Extract the (x, y) coordinate from the center of the cell holding the provided text.  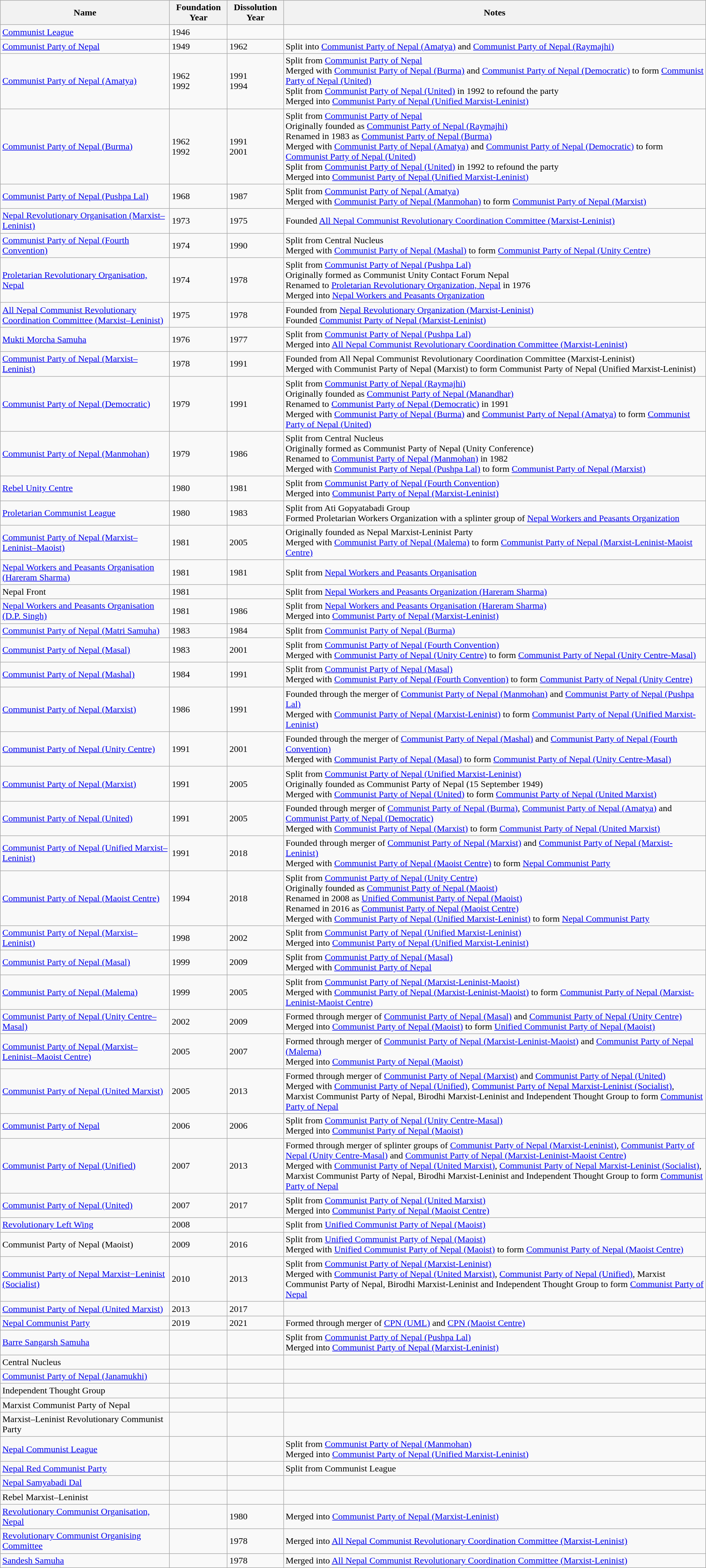
Nepal Workers and Peasants Organisation (D.P. Singh) (85, 611)
Communist Party of Nepal (Maoist Centre) (85, 898)
Communist Party of Nepal (Unity Centre–Masal) (85, 1022)
Nepal Front (85, 592)
2008 (198, 1225)
2010 (198, 1279)
Proletarian Communist League (85, 513)
Merged into Communist Party of Nepal (Marxist-Leninist) (495, 1517)
Communist Party of Nepal Marxist−Leninist (Socialist) (85, 1279)
Communist Party of Nepal (Burma) (85, 146)
Split from Communist Party of Nepal (Unity Centre-Masal)Merged into Communist Party of Nepal (Maoist) (495, 1126)
Nepal Samyabadi Dal (85, 1483)
2019 (198, 1323)
1977 (256, 339)
Proletarian Revolutionary Organisation, Nepal (85, 280)
1976 (198, 339)
1949 (198, 46)
2016 (256, 1244)
Split from Unified Communist Party of Nepal (Maoist) (495, 1225)
2021 (256, 1323)
Split from Communist Party of Nepal (Amatya)Merged with Communist Party of Nepal (Manmohan) to form Communist Party of Nepal (Marxist) (495, 196)
1994 (198, 898)
Communist Party of Nepal (Amatya) (85, 81)
Split from Communist Party of Nepal (Burma) (495, 631)
Split into Communist Party of Nepal (Amatya) and Communist Party of Nepal (Raymajhi) (495, 46)
Split from Communist Party of Nepal (Unified Marxist-Leninist)Merged into Communist Party of Nepal (Unified Marxist-Leninist) (495, 938)
Communist Party of Nepal (Fourth Convention) (85, 245)
Marxist Communist Party of Nepal (85, 1405)
Split from Communist Party of Nepal (Pushpa Lal)Merged into All Nepal Communist Revolutionary Coordination Committee (Marxist-Leninist) (495, 339)
Notes (495, 13)
Communist Party of Nepal (Unity Centre) (85, 749)
Central Nucleus (85, 1362)
Communist Party of Nepal (Marxist–Leninist–Maoist Centre) (85, 1051)
Split from Communist Party of Nepal (Pushpa Lal)Merged into Communist Party of Nepal (Marxist-Leninist) (495, 1342)
1962 (256, 46)
Split from Ati Gopyatabadi GroupFormed Proletarian Workers Organization with a splinter group of Nepal Workers and Peasants Organization (495, 513)
Nepal Workers and Peasants Organisation (Hareram Sharma) (85, 572)
Split from Nepal Workers and Peasants Organization (Hareram Sharma) (495, 592)
1998 (198, 938)
Split from Communist League (495, 1468)
Split from Nepal Workers and Peasants Organisation (495, 572)
1973 (198, 221)
Founded from Nepal Revolutionary Organization (Marxist-Leninist)Founded Communist Party of Nepal (Marxist-Leninist) (495, 315)
Founded All Nepal Communist Revolutionary Coordination Committee (Marxist-Leninist) (495, 221)
Split from Nepal Workers and Peasants Organisation (Hareram Sharma)Merged into Communist Party of Nepal (Marxist-Leninist) (495, 611)
Communist League (85, 32)
19912001 (256, 146)
Communist Party of Nepal (Marxist–Leninist–Maoist) (85, 543)
1990 (256, 245)
Independent Thought Group (85, 1391)
Dissolution Year (256, 13)
Communist Party of Nepal (Matri Samuha) (85, 631)
Revolutionary Communist Organising Committee (85, 1541)
Communist Party of Nepal (Democratic) (85, 404)
Marxist–Leninist Revolutionary Communist Party (85, 1425)
Split from Communist Party of Nepal (United Marxist)Merged into Communist Party of Nepal (Maoist Centre) (495, 1205)
Nepal Communist League (85, 1449)
Communist Party of Nepal (Maoist) (85, 1244)
1946 (198, 32)
Rebel Marxist–Leninist (85, 1497)
Split from Communist Party of Nepal (Manmohan)Merged into Communist Party of Nepal (Unified Marxist-Leninist) (495, 1449)
Communist Party of Nepal (Janamukhi) (85, 1376)
Communist Party of Nepal (Malema) (85, 992)
Communist Party of Nepal (Mashal) (85, 674)
Rebel Unity Centre (85, 489)
Split from Communist Party of Nepal (Fourth Convention)Merged into Communist Party of Nepal (Marxist-Leninist) (495, 489)
19911994 (256, 81)
Name (85, 13)
Split from Communist Party of Nepal (Masal)Merged with Communist Party of Nepal (Fourth Convention) to form Communist Party of Nepal (Unity Centre) (495, 674)
Split from Central NucleusMerged with Communist Party of Nepal (Mashal) to form Communist Party of Nepal (Unity Centre) (495, 245)
Communist Party of Nepal (Manmohan) (85, 454)
Split from Communist Party of Nepal (Masal)Merged with Communist Party of Nepal (495, 962)
Formed through merger of CPN (UML) and CPN (Maoist Centre) (495, 1323)
All Nepal Communist Revolutionary Coordination Committee (Marxist–Leninist) (85, 315)
Communist Party of Nepal (Unified) (85, 1166)
Communist Party of Nepal (Unified Marxist–Leninist) (85, 853)
Revolutionary Communist Organisation, Nepal (85, 1517)
Nepal Revolutionary Organisation (Marxist–Leninist) (85, 221)
Nepal Communist Party (85, 1323)
Sandesh Samuha (85, 1560)
Revolutionary Left Wing (85, 1225)
Barre Sangarsh Samuha (85, 1342)
Communist Party of Nepal (Pushpa Lal) (85, 196)
1987 (256, 196)
1968 (198, 196)
Foundation Year (198, 13)
Nepal Red Communist Party (85, 1468)
Mukti Morcha Samuha (85, 339)
